Pinpoint the cell where the given text exists, returning its (x, y) midpoint coordinate. 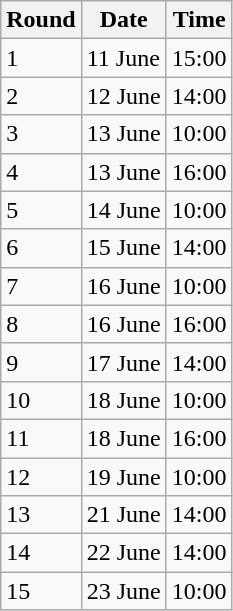
12 (41, 477)
12 June (124, 96)
3 (41, 134)
2 (41, 96)
21 June (124, 515)
19 June (124, 477)
Time (199, 20)
14 June (124, 210)
9 (41, 362)
8 (41, 324)
15 June (124, 248)
Round (41, 20)
11 June (124, 58)
15 (41, 591)
1 (41, 58)
23 June (124, 591)
13 (41, 515)
14 (41, 553)
5 (41, 210)
17 June (124, 362)
11 (41, 438)
6 (41, 248)
10 (41, 400)
22 June (124, 553)
7 (41, 286)
4 (41, 172)
15:00 (199, 58)
Date (124, 20)
